Return the [X, Y] coordinate for the center point of the cell that contains the specified text.  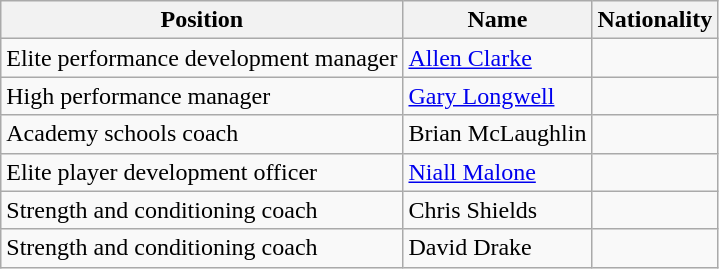
Gary Longwell [498, 96]
Name [498, 20]
David Drake [498, 248]
Nationality [655, 20]
Academy schools coach [202, 134]
Elite player development officer [202, 172]
Allen Clarke [498, 58]
Chris Shields [498, 210]
High performance manager [202, 96]
Elite performance development manager [202, 58]
Brian McLaughlin [498, 134]
Niall Malone [498, 172]
Position [202, 20]
